Return [x, y] of the center of cell containing provided text 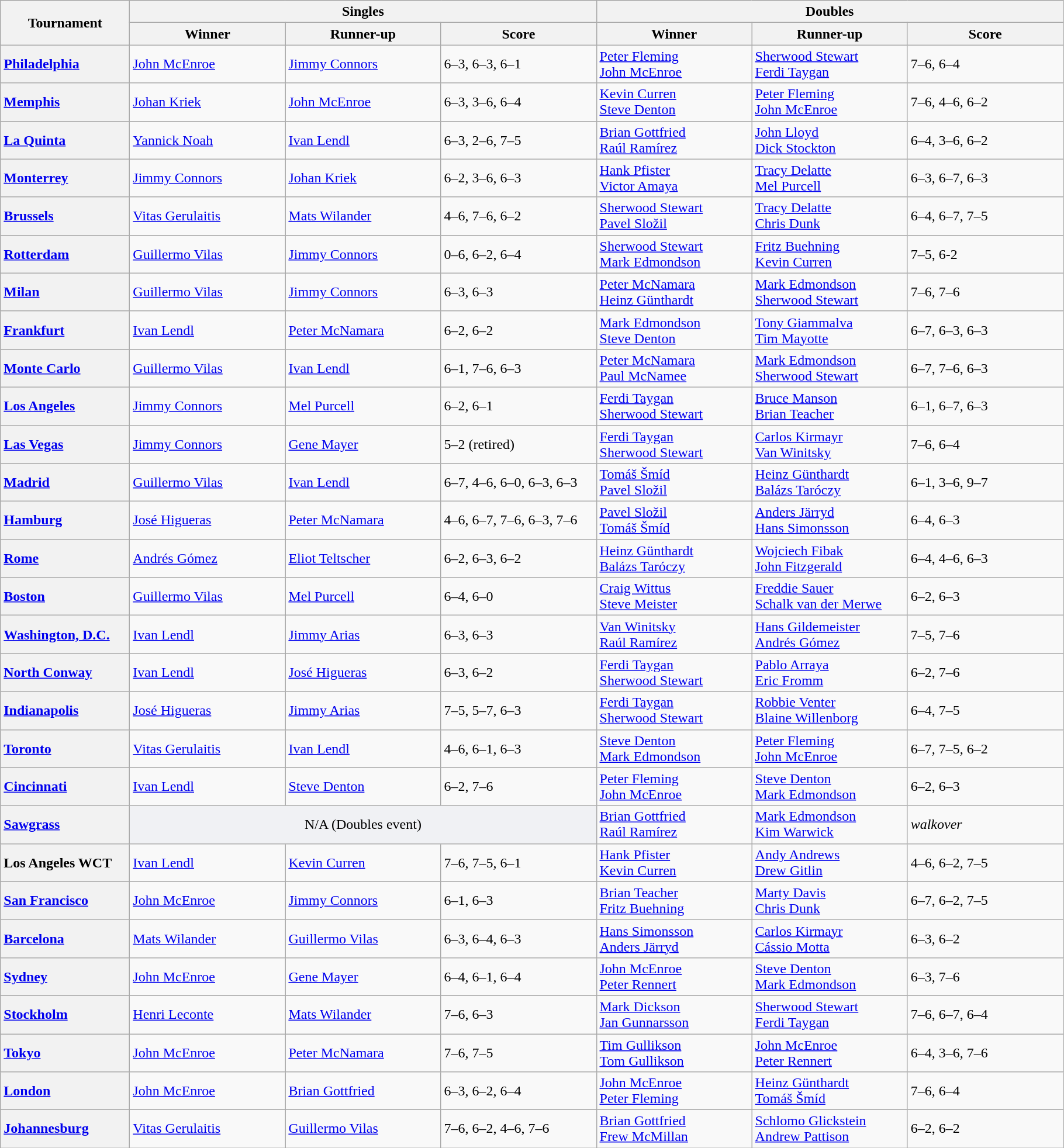
Stockholm [65, 1015]
Marty Davis Chris Dunk [830, 900]
Monte Carlo [65, 368]
Sherwood Stewart Pavel Složil [674, 216]
7–6, 6–3 [519, 1015]
6–2, 6–1 [519, 406]
Tracy Delatte Mel Purcell [830, 178]
Barcelona [65, 939]
Milan [65, 292]
Steve Denton [363, 787]
Hamburg [65, 520]
6–3, 6–4, 6–3 [519, 939]
John Lloyd Dick Stockton [830, 140]
Singles [363, 12]
7–5, 5–7, 6–3 [519, 711]
6–3, 6–2, 6–4 [519, 1091]
Anders Järryd Hans Simonsson [830, 520]
Tokyo [65, 1052]
7–6, 7–5, 6–1 [519, 863]
La Quinta [65, 140]
John McEnroe Peter Fleming [674, 1091]
7–6, 6–7, 6–4 [985, 1015]
Kevin Curren [363, 863]
7–6, 7–5 [519, 1052]
Rotterdam [65, 254]
6–4, 6–1, 6–4 [519, 976]
Wojciech Fibak John Fitzgerald [830, 559]
6–4, 6–3 [985, 520]
6–4, 3–6, 7–6 [985, 1052]
Cincinnati [65, 787]
Pavel Složil Tomáš Šmíd [674, 520]
6–7, 6–3, 6–3 [985, 330]
Hank Pfister Victor Amaya [674, 178]
Toronto [65, 748]
0–6, 6–2, 6–4 [519, 254]
6–7, 6–2, 7–5 [985, 900]
Mark Dickson Jan Gunnarsson [674, 1015]
Henri Leconte [208, 1015]
6–2, 6–3, 6–2 [519, 559]
Hans Simonsson Anders Järryd [674, 939]
6–3, 6–3, 6–1 [519, 64]
Tony Giammalva Tim Mayotte [830, 330]
Eliot Teltscher [363, 559]
6–3, 6–7, 6–3 [985, 178]
6–1, 6–3 [519, 900]
Tim Gullikson Tom Gullikson [674, 1052]
6–1, 3–6, 9–7 [985, 483]
Kevin Curren Steve Denton [674, 102]
Tournament [65, 23]
Johannesburg [65, 1129]
N/A (Doubles event) [363, 824]
Sherwood Stewart Mark Edmondson [674, 254]
Pablo Arraya Eric Fromm [830, 672]
North Conway [65, 672]
6–4, 6–0 [519, 596]
6–3, 7–6 [985, 976]
Schlomo Glickstein Andrew Pattison [830, 1129]
6–7, 4–6, 6–0, 6–3, 6–3 [519, 483]
Carlos Kirmayr Cássio Motta [830, 939]
Craig Wittus Steve Meister [674, 596]
6–3, 3–6, 6–4 [519, 102]
Brian Gottfried Frew McMillan [674, 1129]
6–7, 7–6, 6–3 [985, 368]
6–4, 3–6, 6–2 [985, 140]
Tomáš Šmíd Pavel Složil [674, 483]
Sydney [65, 976]
Mark Edmondson Kim Warwick [830, 824]
Brian Teacher Fritz Buehning [674, 900]
Doubles [830, 12]
7–6, 7–6 [985, 292]
6–7, 7–5, 6–2 [985, 748]
London [65, 1091]
Brussels [65, 216]
Peter McNamara Paul McNamee [674, 368]
Hans Gildemeister Andrés Gómez [830, 635]
Peter McNamara Heinz Günthardt [674, 292]
Philadelphia [65, 64]
6–1, 6–7, 6–3 [985, 406]
Freddie Sauer Schalk van der Merwe [830, 596]
Los Angeles WCT [65, 863]
4–6, 7–6, 6–2 [519, 216]
Hank Pfister Kevin Curren [674, 863]
Brian Gottfried [363, 1091]
Fritz Buehning Kevin Curren [830, 254]
Rome [65, 559]
Andy Andrews Drew Gitlin [830, 863]
Yannick Noah [208, 140]
4–6, 6–7, 7–6, 6–3, 7–6 [519, 520]
5–2 (retired) [519, 444]
Indianapolis [65, 711]
walkover [985, 824]
Carlos Kirmayr Van Winitsky [830, 444]
6–4, 4–6, 6–3 [985, 559]
Frankfurt [65, 330]
7–6, 4–6, 6–2 [985, 102]
Madrid [65, 483]
Las Vegas [65, 444]
4–6, 6–1, 6–3 [519, 748]
Memphis [65, 102]
Robbie Venter Blaine Willenborg [830, 711]
Boston [65, 596]
Van Winitsky Raúl Ramírez [674, 635]
7–5, 6-2 [985, 254]
7–6, 6–2, 4–6, 7–6 [519, 1129]
Sawgrass [65, 824]
Heinz Günthardt Tomáš Šmíd [830, 1091]
Los Angeles [65, 406]
Tracy Delatte Chris Dunk [830, 216]
Andrés Gómez [208, 559]
Washington, D.C. [65, 635]
4–6, 6–2, 7–5 [985, 863]
6–2, 3–6, 6–3 [519, 178]
Bruce Manson Brian Teacher [830, 406]
7–5, 7–6 [985, 635]
6–3, 2–6, 7–5 [519, 140]
6–1, 7–6, 6–3 [519, 368]
6–4, 7–5 [985, 711]
Mark Edmondson Steve Denton [674, 330]
Monterrey [65, 178]
6–4, 6–7, 7–5 [985, 216]
San Francisco [65, 900]
